Extract the (X, Y) coordinate from the center of the cell holding the provided text.  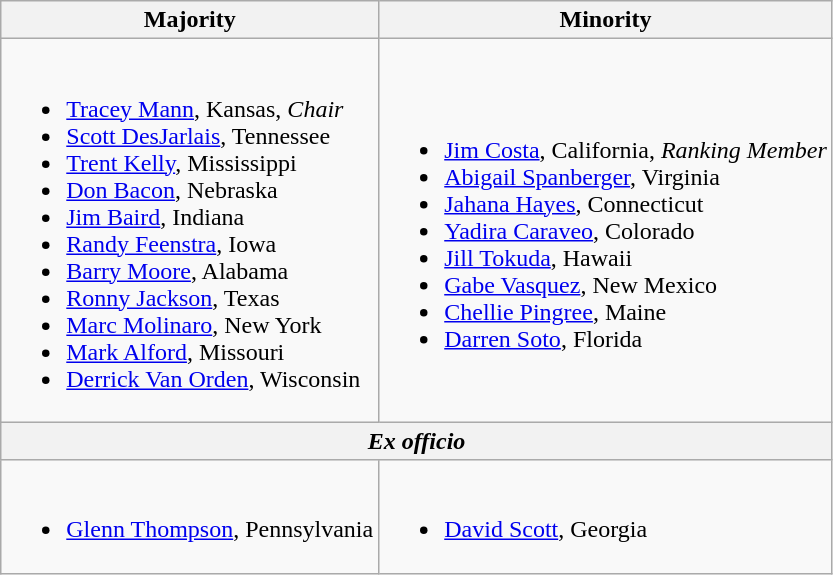
David Scott, Georgia (606, 516)
Minority (606, 20)
Glenn Thompson, Pennsylvania (190, 516)
Majority (190, 20)
Ex officio (417, 441)
